Locate the cell with the specified text and output its [x, y] center coordinate. 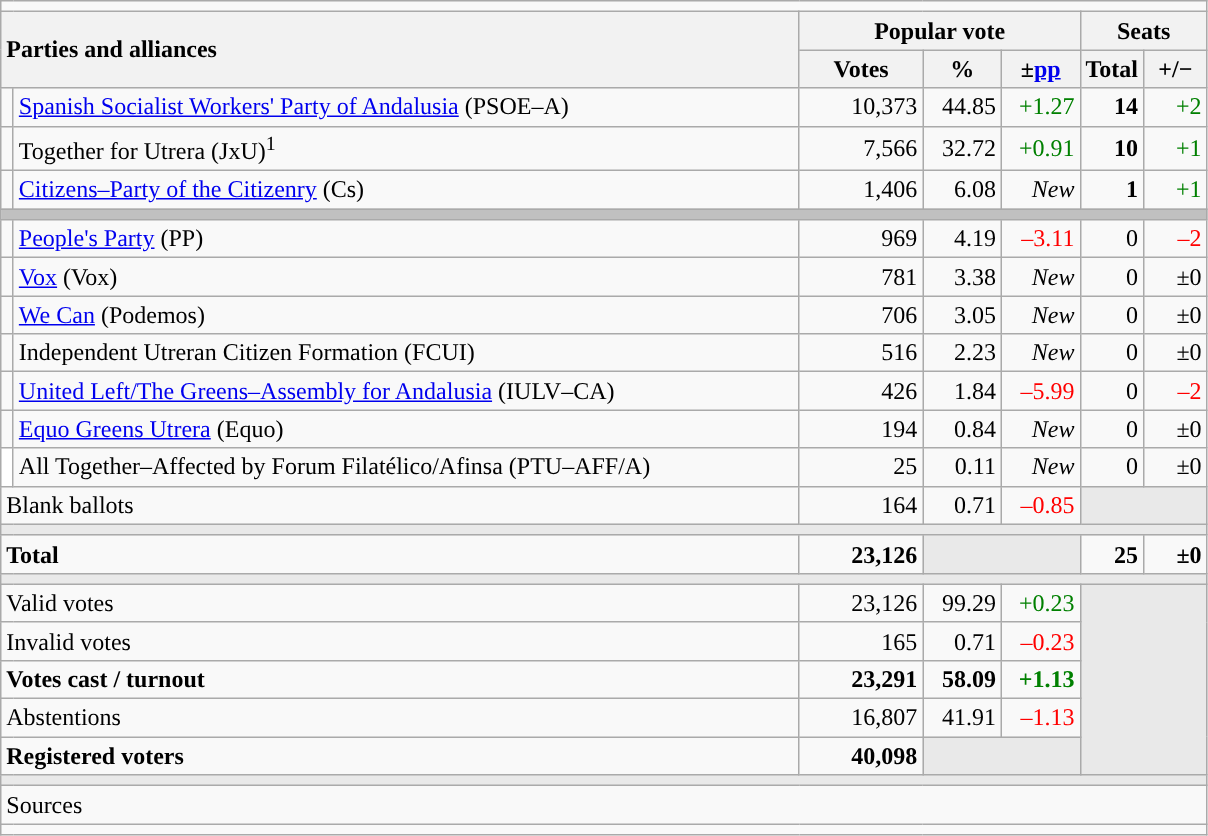
United Left/The Greens–Assembly for Andalusia (IULV–CA) [406, 391]
2.23 [962, 353]
Votes cast / turnout [400, 679]
1.84 [962, 391]
14 [1112, 107]
4.19 [962, 239]
+/− [1176, 69]
7,566 [861, 148]
41.91 [962, 718]
44.85 [962, 107]
All Together–Affected by Forum Filatélico/Afinsa (PTU–AFF/A) [406, 467]
23,291 [861, 679]
Vox (Vox) [406, 277]
Seats [1144, 31]
99.29 [962, 603]
+0.23 [1040, 603]
1,406 [861, 190]
Spanish Socialist Workers' Party of Andalusia (PSOE–A) [406, 107]
0.11 [962, 467]
516 [861, 353]
Popular vote [940, 31]
Valid votes [400, 603]
10 [1112, 148]
10,373 [861, 107]
3.38 [962, 277]
Sources [604, 805]
194 [861, 429]
165 [861, 641]
Citizens–Party of the Citizenry (Cs) [406, 190]
People's Party (PP) [406, 239]
+0.91 [1040, 148]
Together for Utrera (JxU)1 [406, 148]
32.72 [962, 148]
–3.11 [1040, 239]
781 [861, 277]
969 [861, 239]
Invalid votes [400, 641]
Parties and alliances [400, 50]
Blank ballots [400, 505]
–1.13 [1040, 718]
We Can (Podemos) [406, 315]
0.84 [962, 429]
+1.27 [1040, 107]
164 [861, 505]
–0.23 [1040, 641]
426 [861, 391]
+2 [1176, 107]
40,098 [861, 756]
–5.99 [1040, 391]
3.05 [962, 315]
706 [861, 315]
Votes [861, 69]
58.09 [962, 679]
Independent Utreran Citizen Formation (FCUI) [406, 353]
Abstentions [400, 718]
±pp [1040, 69]
% [962, 69]
+1.13 [1040, 679]
16,807 [861, 718]
Equo Greens Utrera (Equo) [406, 429]
–0.85 [1040, 505]
6.08 [962, 190]
1 [1112, 190]
Registered voters [400, 756]
